From the cell containing the given text, extract its center point as (X, Y) coordinate. 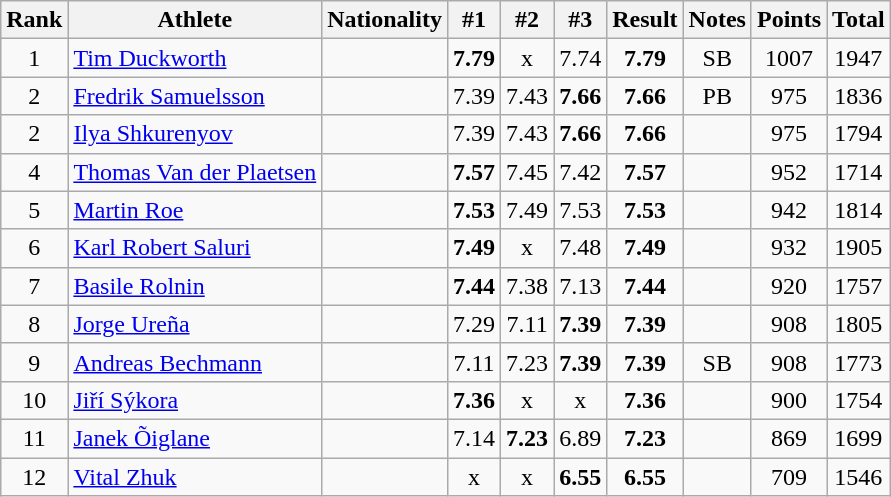
Fredrik Samuelsson (195, 96)
1805 (859, 324)
1947 (859, 58)
1794 (859, 134)
7.14 (474, 438)
PB (717, 96)
Jiří Sýkora (195, 400)
Rank (34, 20)
1699 (859, 438)
Janek Õiglane (195, 438)
6 (34, 248)
Thomas Van der Plaetsen (195, 172)
7.29 (474, 324)
11 (34, 438)
1007 (788, 58)
Ilya Shkurenyov (195, 134)
Total (859, 20)
Athlete (195, 20)
932 (788, 248)
1546 (859, 477)
8 (34, 324)
869 (788, 438)
7.74 (580, 58)
Notes (717, 20)
Andreas Bechmann (195, 362)
5 (34, 210)
Jorge Ureña (195, 324)
7.42 (580, 172)
Karl Robert Saluri (195, 248)
Nationality (385, 20)
Result (645, 20)
Martin Roe (195, 210)
#3 (580, 20)
12 (34, 477)
1905 (859, 248)
4 (34, 172)
7.48 (580, 248)
1757 (859, 286)
709 (788, 477)
952 (788, 172)
900 (788, 400)
920 (788, 286)
Points (788, 20)
7.38 (528, 286)
7 (34, 286)
Tim Duckworth (195, 58)
9 (34, 362)
6.89 (580, 438)
1814 (859, 210)
1836 (859, 96)
1 (34, 58)
7.45 (528, 172)
1714 (859, 172)
1773 (859, 362)
#2 (528, 20)
7.13 (580, 286)
10 (34, 400)
Vital Zhuk (195, 477)
Basile Rolnin (195, 286)
#1 (474, 20)
942 (788, 210)
1754 (859, 400)
